Capture the cell that displays the provided text and extract its [X, Y] central coordinate. 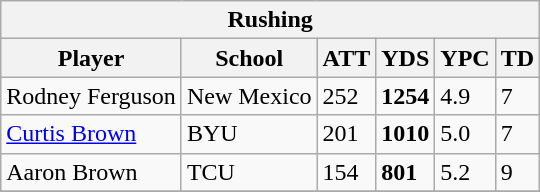
TCU [249, 172]
Rushing [270, 20]
801 [406, 172]
Aaron Brown [92, 172]
201 [346, 134]
154 [346, 172]
BYU [249, 134]
5.0 [465, 134]
9 [517, 172]
YPC [465, 58]
Player [92, 58]
5.2 [465, 172]
YDS [406, 58]
School [249, 58]
ATT [346, 58]
Rodney Ferguson [92, 96]
4.9 [465, 96]
1254 [406, 96]
252 [346, 96]
1010 [406, 134]
Curtis Brown [92, 134]
TD [517, 58]
New Mexico [249, 96]
